Identify which cell holds the provided text, then report its (X, Y) central coordinate. 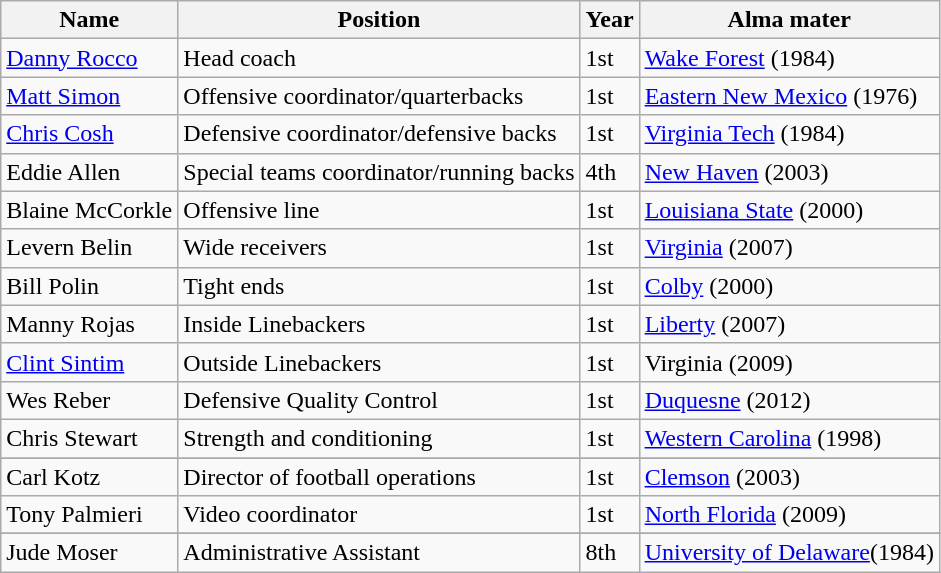
Liberty (2007) (789, 324)
Name (90, 20)
Eddie Allen (90, 172)
Western Carolina (1998) (789, 438)
Wide receivers (379, 248)
Offensive line (379, 210)
New Haven (2003) (789, 172)
8th (610, 553)
Jude Moser (90, 553)
Offensive coordinator/quarterbacks (379, 96)
Louisiana State (2000) (789, 210)
University of Delaware(1984) (789, 553)
Blaine McCorkle (90, 210)
Year (610, 20)
Defensive coordinator/defensive backs (379, 134)
Director of football operations (379, 477)
Chris Cosh (90, 134)
Clemson (2003) (789, 477)
Tony Palmieri (90, 515)
Virginia (2007) (789, 248)
Special teams coordinator/running backs (379, 172)
North Florida (2009) (789, 515)
Wes Reber (90, 400)
Virginia (2009) (789, 362)
Tight ends (379, 286)
Bill Polin (90, 286)
Outside Linebackers (379, 362)
Levern Belin (90, 248)
Administrative Assistant (379, 553)
Chris Stewart (90, 438)
Manny Rojas (90, 324)
Wake Forest (1984) (789, 58)
Head coach (379, 58)
Strength and conditioning (379, 438)
Colby (2000) (789, 286)
Clint Sintim (90, 362)
Virginia Tech (1984) (789, 134)
Duquesne (2012) (789, 400)
Danny Rocco (90, 58)
Inside Linebackers (379, 324)
Defensive Quality Control (379, 400)
4th (610, 172)
Alma mater (789, 20)
Eastern New Mexico (1976) (789, 96)
Matt Simon (90, 96)
Position (379, 20)
Carl Kotz (90, 477)
Video coordinator (379, 515)
